Identify which cell holds the provided text, then report its [X, Y] central coordinate. 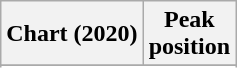
Peak position [189, 34]
Chart (2020) [72, 34]
